Return the [x, y] coordinate for the center point of the cell that contains the specified text.  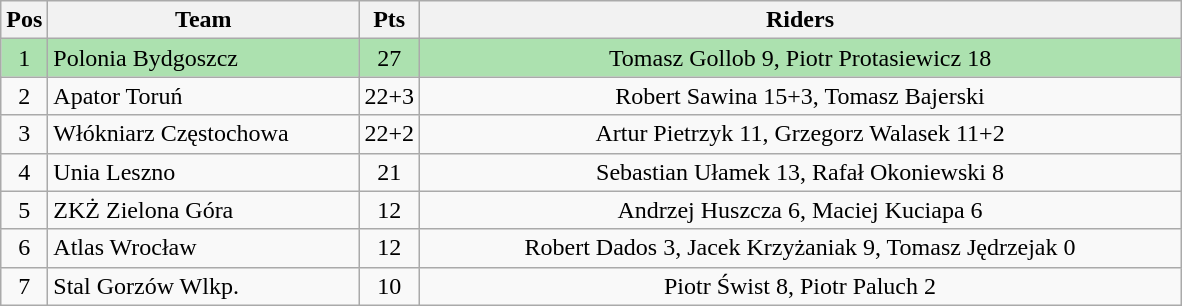
5 [24, 210]
27 [390, 58]
Artur Pietrzyk 11, Grzegorz Walasek 11+2 [800, 134]
Włókniarz Częstochowa [204, 134]
2 [24, 96]
Unia Leszno [204, 172]
4 [24, 172]
10 [390, 286]
Sebastian Ułamek 13, Rafał Okoniewski 8 [800, 172]
ZKŻ Zielona Góra [204, 210]
Pts [390, 20]
Piotr Świst 8, Piotr Paluch 2 [800, 286]
21 [390, 172]
Polonia Bydgoszcz [204, 58]
Andrzej Huszcza 6, Maciej Kuciapa 6 [800, 210]
22+2 [390, 134]
Robert Dados 3, Jacek Krzyżaniak 9, Tomasz Jędrzejak 0 [800, 248]
3 [24, 134]
1 [24, 58]
22+3 [390, 96]
Riders [800, 20]
Atlas Wrocław [204, 248]
Apator Toruń [204, 96]
Pos [24, 20]
Tomasz Gollob 9, Piotr Protasiewicz 18 [800, 58]
Team [204, 20]
7 [24, 286]
Robert Sawina 15+3, Tomasz Bajerski [800, 96]
Stal Gorzów Wlkp. [204, 286]
6 [24, 248]
